Output the [x, y] coordinate of the center of the cell containing the given text.  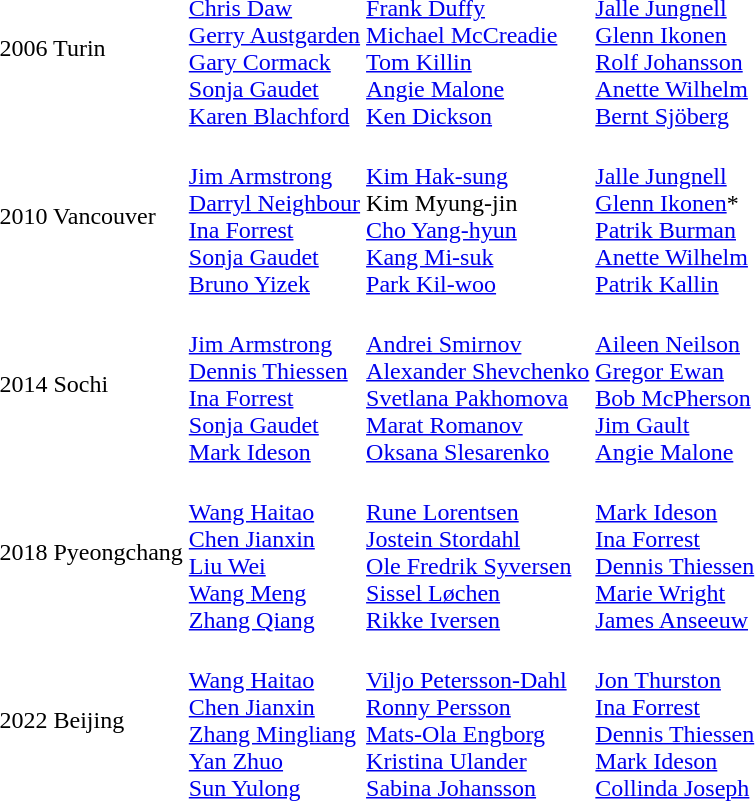
Jim ArmstrongDennis ThiessenIna ForrestSonja GaudetMark Ideson [274, 384]
Andrei SmirnovAlexander ShevchenkoSvetlana PakhomovaMarat RomanovOksana Slesarenko [478, 384]
Jim ArmstrongDarryl NeighbourIna ForrestSonja GaudetBruno Yizek [274, 216]
Kim Hak-sungKim Myung-jinCho Yang-hyunKang Mi-sukPark Kil-woo [478, 216]
Wang HaitaoChen JianxinLiu WeiWang MengZhang Qiang [274, 552]
Rune LorentsenJostein StordahlOle Fredrik SyversenSissel LøchenRikke Iversen [478, 552]
